Find where the given text appears and provide that cell's center as (X, Y) coordinate. 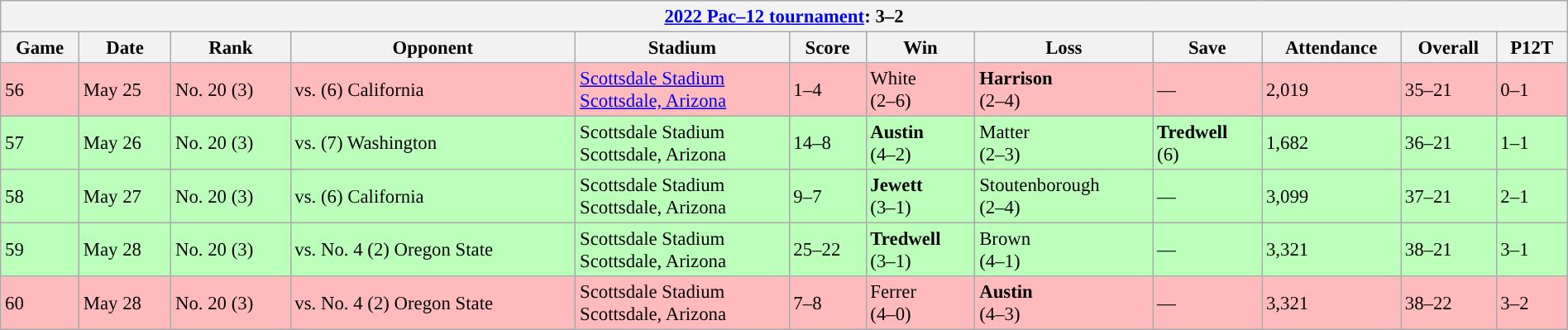
Rank (231, 47)
May 27 (124, 197)
Date (124, 47)
Brown(4–1) (1064, 250)
59 (40, 250)
38–22 (1449, 303)
2022 Pac–12 tournament: 3–2 (784, 17)
3–1 (1532, 250)
Harrison(2–4) (1064, 89)
2–1 (1532, 197)
1,682 (1331, 144)
Game (40, 47)
57 (40, 144)
36–21 (1449, 144)
Jewett(3–1) (920, 197)
56 (40, 89)
0–1 (1532, 89)
9–7 (827, 197)
May 26 (124, 144)
7–8 (827, 303)
Stoutenborough(2–4) (1064, 197)
Save (1207, 47)
vs. (7) Washington (433, 144)
25–22 (827, 250)
Matter(2–3) (1064, 144)
2,019 (1331, 89)
3,099 (1331, 197)
Austin(4–2) (920, 144)
Ferrer(4–0) (920, 303)
37–21 (1449, 197)
White(2–6) (920, 89)
60 (40, 303)
Stadium (682, 47)
Attendance (1331, 47)
Overall (1449, 47)
Win (920, 47)
1–1 (1532, 144)
Austin(4–3) (1064, 303)
Loss (1064, 47)
May 25 (124, 89)
3–2 (1532, 303)
38–21 (1449, 250)
Score (827, 47)
58 (40, 197)
Tredwell(3–1) (920, 250)
P12T (1532, 47)
1–4 (827, 89)
Tredwell(6) (1207, 144)
35–21 (1449, 89)
Opponent (433, 47)
14–8 (827, 144)
